Return [x, y] of the center of cell containing provided text 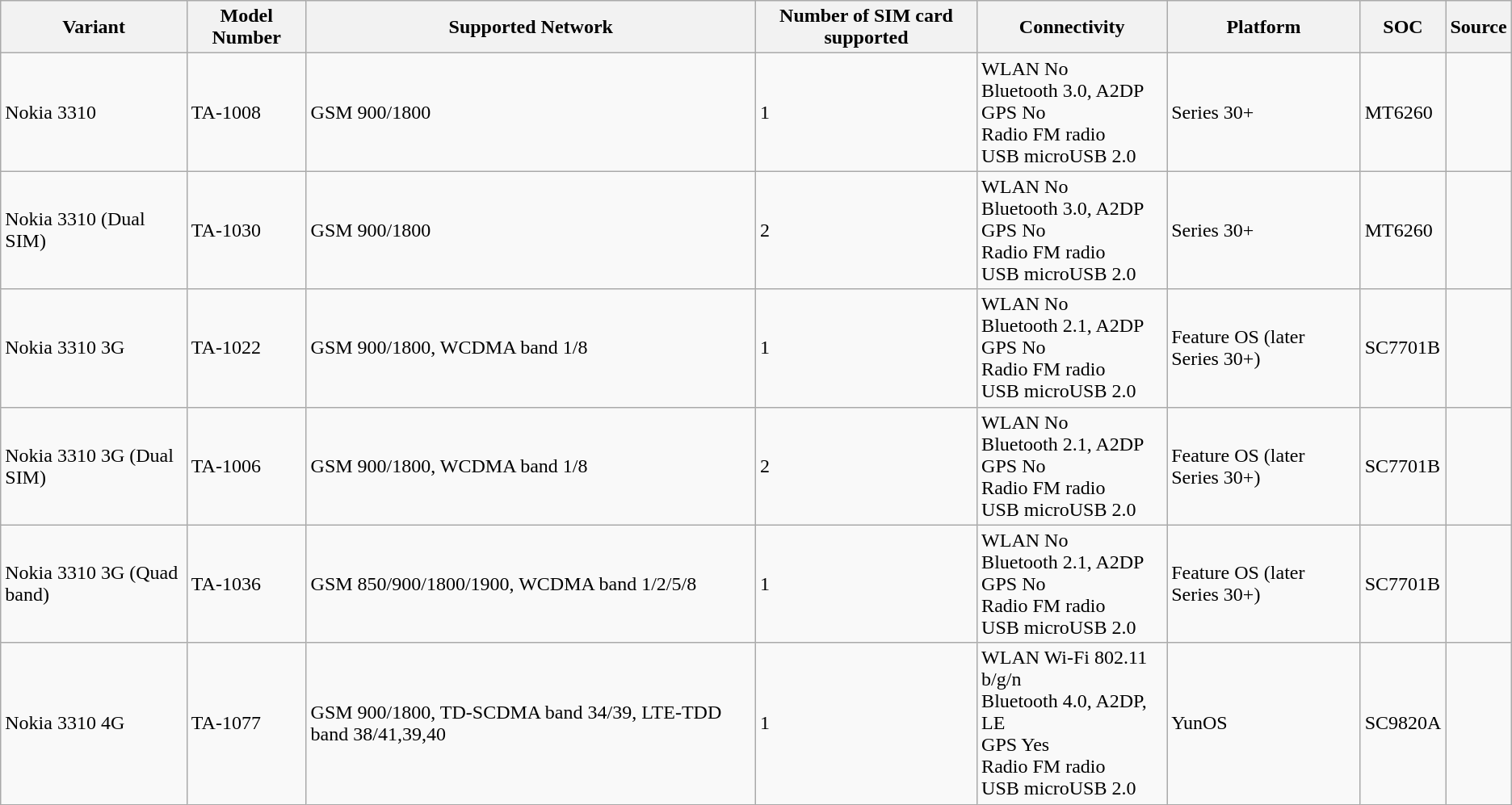
Model Number [246, 27]
Nokia 3310 (Dual SIM) [94, 230]
TA-1036 [246, 584]
Platform [1263, 27]
GSM 900/1800, TD-SCDMA band 34/39, LTE-TDD band 38/41,39,40 [531, 723]
Nokia 3310 4G [94, 723]
TA-1006 [246, 466]
YunOS [1263, 723]
TA-1030 [246, 230]
WLAN Wi-Fi 802.11 b/g/nBluetooth 4.0, A2DP, LEGPS YesRadio FM radioUSB microUSB 2.0 [1073, 723]
GSM 850/900/1800/1900, WCDMA band 1/2/5/8 [531, 584]
SC9820A [1403, 723]
TA-1077 [246, 723]
SOC [1403, 27]
Connectivity [1073, 27]
Supported Network [531, 27]
Nokia 3310 [94, 112]
Source [1478, 27]
Variant [94, 27]
Nokia 3310 3G (Quad band) [94, 584]
TA-1022 [246, 348]
TA-1008 [246, 112]
Nokia 3310 3G (Dual SIM) [94, 466]
Nokia 3310 3G [94, 348]
Number of SIM card supported [866, 27]
